Return the (x, y) coordinate for the center point of the cell that contains the specified text.  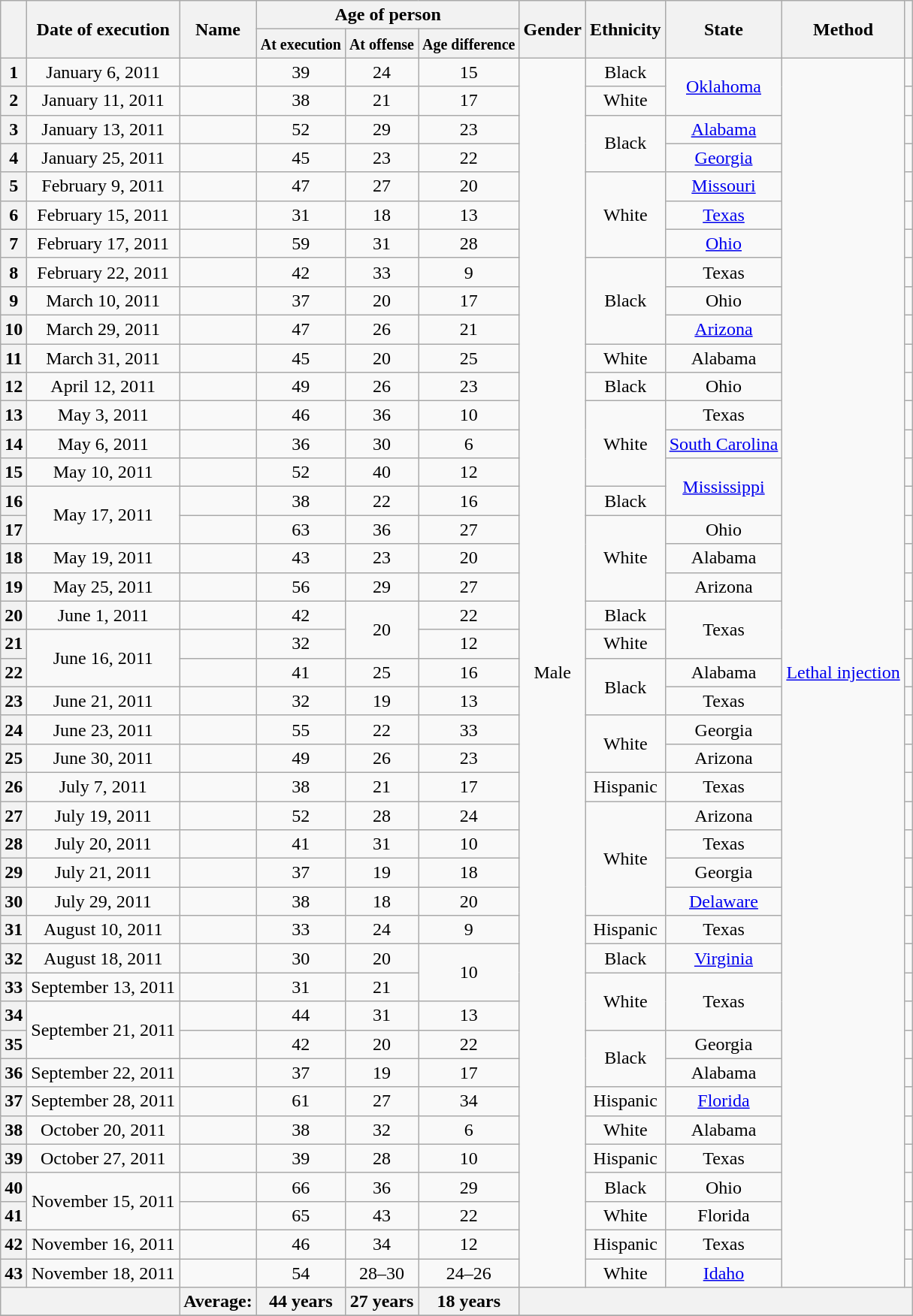
Name (218, 29)
5 (14, 186)
Male (552, 673)
February 17, 2011 (104, 243)
Oklahoma (724, 86)
Idaho (724, 1273)
61 (301, 1101)
State (724, 29)
August 18, 2011 (104, 958)
January 11, 2011 (104, 101)
June 23, 2011 (104, 729)
November 18, 2011 (104, 1273)
44 (301, 1016)
18 years (469, 1302)
11 (14, 358)
July 29, 2011 (104, 901)
14 (14, 444)
Average: (218, 1302)
May 17, 2011 (104, 515)
Missouri (724, 186)
Lethal injection (843, 673)
28–30 (382, 1273)
March 31, 2011 (104, 358)
1 (14, 72)
June 16, 2011 (104, 658)
65 (301, 1215)
May 10, 2011 (104, 472)
April 12, 2011 (104, 387)
June 21, 2011 (104, 701)
October 20, 2011 (104, 1130)
March 10, 2011 (104, 300)
November 16, 2011 (104, 1244)
Ethnicity (625, 29)
July 19, 2011 (104, 815)
March 29, 2011 (104, 329)
February 9, 2011 (104, 186)
July 7, 2011 (104, 786)
July 21, 2011 (104, 873)
May 3, 2011 (104, 415)
Method (843, 29)
Gender (552, 29)
June 30, 2011 (104, 758)
4 (14, 158)
63 (301, 530)
24–26 (469, 1273)
May 19, 2011 (104, 558)
8 (14, 272)
27 years (382, 1302)
Delaware (724, 901)
2 (14, 101)
Mississippi (724, 487)
Date of execution (104, 29)
January 13, 2011 (104, 129)
Virginia (724, 958)
35 (14, 1044)
January 25, 2011 (104, 158)
September 21, 2011 (104, 1030)
June 1, 2011 (104, 615)
July 20, 2011 (104, 844)
September 28, 2011 (104, 1101)
February 22, 2011 (104, 272)
7 (14, 243)
January 6, 2011 (104, 72)
October 27, 2011 (104, 1158)
November 15, 2011 (104, 1201)
44 years (301, 1302)
February 15, 2011 (104, 215)
54 (301, 1273)
Age of person (388, 15)
May 25, 2011 (104, 587)
3 (14, 129)
South Carolina (724, 444)
66 (301, 1187)
Age difference (469, 44)
September 22, 2011 (104, 1073)
56 (301, 587)
August 10, 2011 (104, 930)
59 (301, 243)
September 13, 2011 (104, 987)
At offense (382, 44)
55 (301, 729)
May 6, 2011 (104, 444)
At execution (301, 44)
